Return the (X, Y) coordinate for the center point of the cell that contains the specified text.  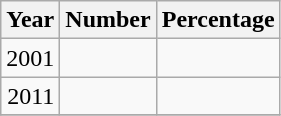
Number (108, 20)
2011 (30, 96)
2001 (30, 58)
Year (30, 20)
Percentage (218, 20)
